Scan for the cell matching the given text and deliver its (X, Y) coordinate at center. 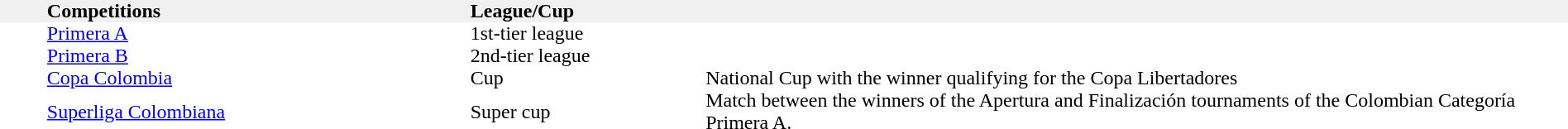
1st-tier league (588, 33)
League/Cup (588, 12)
National Cup with the winner qualifying for the Copa Libertadores (1136, 78)
Competitions (259, 12)
Cup (588, 78)
Primera A (259, 33)
Copa Colombia (259, 78)
2nd-tier league (588, 56)
Primera B (259, 56)
